Return the (x, y) coordinate for the center point of the cell that contains the specified text.  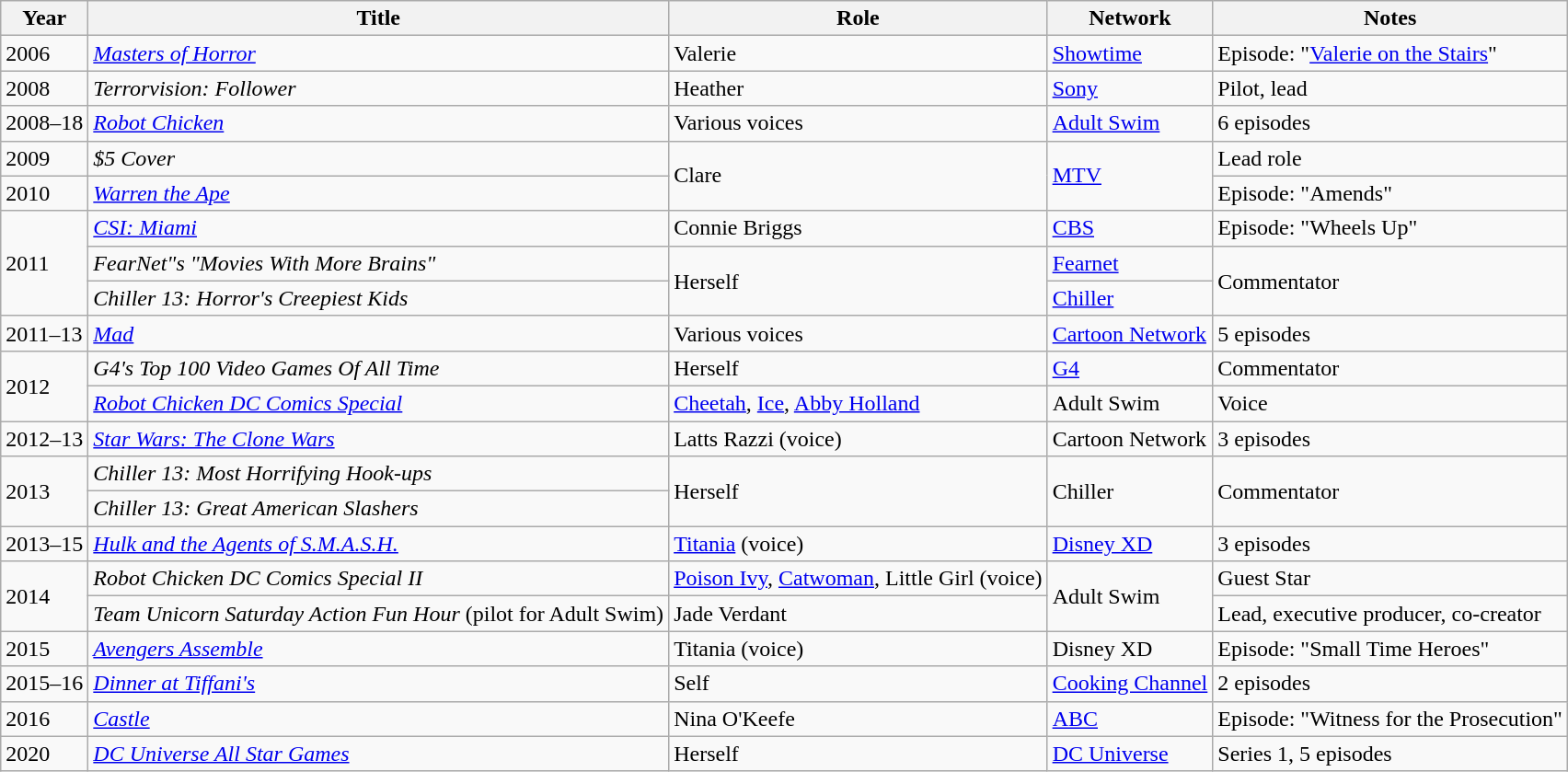
2012 (44, 386)
Connie Briggs (858, 228)
2008 (44, 88)
Episode: "Small Time Heroes" (1390, 649)
Nina O'Keefe (858, 719)
G4's Top 100 Video Games Of All Time (379, 368)
Self (858, 684)
2014 (44, 596)
Episode: "Wheels Up" (1390, 228)
Lead, executive producer, co-creator (1390, 614)
Poison Ivy, Catwoman, Little Girl (voice) (858, 579)
Series 1, 5 episodes (1390, 754)
Jade Verdant (858, 614)
Episode: "Witness for the Prosecution" (1390, 719)
2020 (44, 754)
Robot Chicken DC Comics Special II (379, 579)
Dinner at Tiffani's (379, 684)
Year (44, 18)
2013 (44, 491)
$5 Cover (379, 158)
DC Universe (1130, 754)
Valerie (858, 53)
DC Universe All Star Games (379, 754)
Avengers Assemble (379, 649)
2006 (44, 53)
MTV (1130, 176)
5 episodes (1390, 333)
Heather (858, 88)
FearNet"s "Movies With More Brains" (379, 263)
Chiller 13: Great American Slashers (379, 509)
CSI: Miami (379, 228)
G4 (1130, 368)
2015–16 (44, 684)
Chiller 13: Most Horrifying Hook-ups (379, 474)
Hulk and the Agents of S.M.A.S.H. (379, 544)
2012–13 (44, 439)
Fearnet (1130, 263)
Team Unicorn Saturday Action Fun Hour (pilot for Adult Swim) (379, 614)
Robot Chicken (379, 123)
Notes (1390, 18)
Showtime (1130, 53)
Castle (379, 719)
CBS (1130, 228)
Voice (1390, 403)
Lead role (1390, 158)
Role (858, 18)
Star Wars: The Clone Wars (379, 439)
2016 (44, 719)
Latts Razzi (voice) (858, 439)
ABC (1130, 719)
6 episodes (1390, 123)
2008–18 (44, 123)
2013–15 (44, 544)
Terrorvision: Follower (379, 88)
Network (1130, 18)
Guest Star (1390, 579)
Cooking Channel (1130, 684)
2009 (44, 158)
2011 (44, 263)
2010 (44, 193)
Pilot, lead (1390, 88)
Sony (1130, 88)
Masters of Horror (379, 53)
Episode: "Amends" (1390, 193)
Episode: "Valerie on the Stairs" (1390, 53)
2011–13 (44, 333)
Robot Chicken DC Comics Special (379, 403)
2 episodes (1390, 684)
Mad (379, 333)
Cheetah, Ice, Abby Holland (858, 403)
Title (379, 18)
2015 (44, 649)
Chiller 13: Horror's Creepiest Kids (379, 298)
Warren the Ape (379, 193)
Clare (858, 176)
